Detect which cell encompasses the target text, then output its (X, Y) center coordinate. 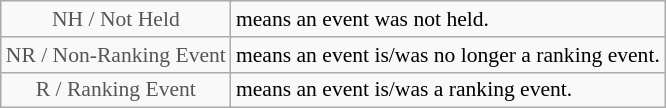
means an event is/was a ranking event. (448, 90)
means an event was not held. (448, 19)
means an event is/was no longer a ranking event. (448, 55)
NH / Not Held (116, 19)
NR / Non-Ranking Event (116, 55)
R / Ranking Event (116, 90)
